Provide the (X, Y) coordinate of the cell's center where the given text is located.  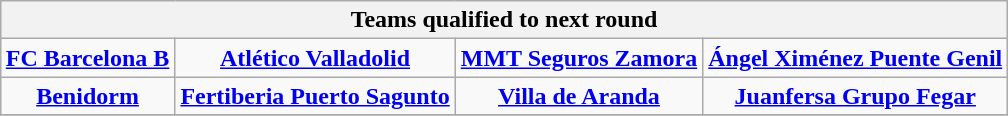
Juanfersa Grupo Fegar (856, 96)
MMT Seguros Zamora (579, 58)
Teams qualified to next round (504, 20)
Fertiberia Puerto Sagunto (315, 96)
Benidorm (88, 96)
Ángel Ximénez Puente Genil (856, 58)
Atlético Valladolid (315, 58)
FC Barcelona B (88, 58)
Villa de Aranda (579, 96)
